Return [x, y] of the center of cell containing provided text 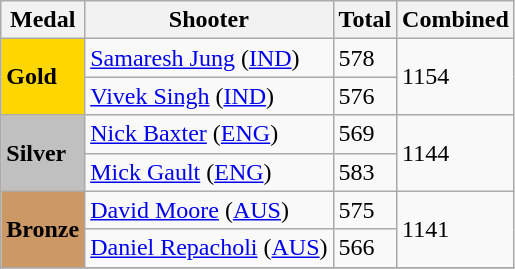
Bronze [43, 229]
569 [365, 134]
Gold [43, 77]
Mick Gault (ENG) [209, 172]
576 [365, 96]
578 [365, 58]
Nick Baxter (ENG) [209, 134]
583 [365, 172]
1144 [456, 153]
1141 [456, 229]
Vivek Singh (IND) [209, 96]
575 [365, 210]
Silver [43, 153]
1154 [456, 77]
David Moore (AUS) [209, 210]
Medal [43, 20]
Total [365, 20]
566 [365, 248]
Combined [456, 20]
Shooter [209, 20]
Daniel Repacholi (AUS) [209, 248]
Samaresh Jung (IND) [209, 58]
